Return [x, y] of the center of cell containing provided text 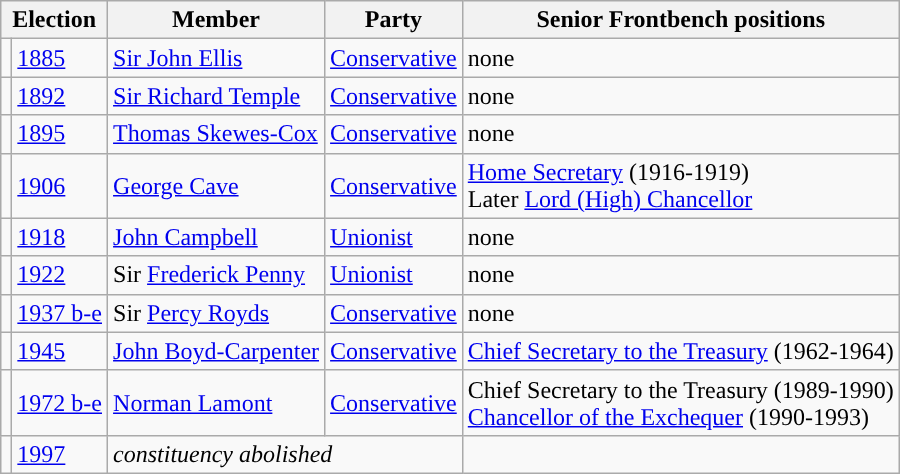
Norman Lamont [216, 402]
1892 [60, 96]
Chief Secretary to the Treasury (1989-1990)Chancellor of the Exchequer (1990-1993) [680, 402]
Sir Percy Royds [216, 313]
Sir Richard Temple [216, 96]
John Boyd-Carpenter [216, 351]
George Cave [216, 186]
Election [54, 20]
1922 [60, 275]
1906 [60, 186]
John Campbell [216, 237]
1918 [60, 237]
Sir John Ellis [216, 58]
1885 [60, 58]
Thomas Skewes-Cox [216, 134]
1895 [60, 134]
Sir Frederick Penny [216, 275]
Chief Secretary to the Treasury (1962-1964) [680, 351]
1997 [60, 454]
Senior Frontbench positions [680, 20]
1937 b-e [60, 313]
Member [216, 20]
1972 b-e [60, 402]
constituency abolished [286, 454]
1945 [60, 351]
Home Secretary (1916-1919)Later Lord (High) Chancellor [680, 186]
Party [394, 20]
